Return (X, Y) of the center of cell containing provided text 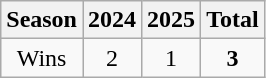
Wins (42, 58)
2025 (172, 20)
1 (172, 58)
Total (233, 20)
Season (42, 20)
2 (112, 58)
3 (233, 58)
2024 (112, 20)
